Output the (x, y) coordinate of the center of the cell containing the given text.  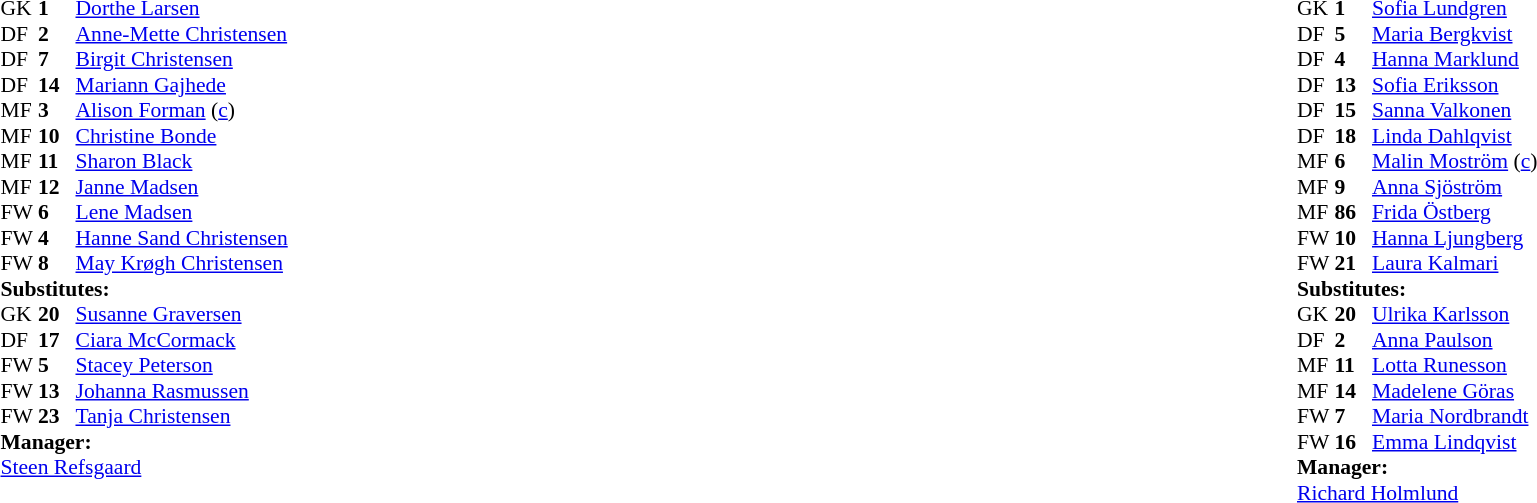
May Krøgh Christensen (185, 263)
Maria Nordbrandt (1454, 417)
Birgit Christensen (185, 59)
Steen Refsgaard (146, 467)
Lene Madsen (185, 213)
Hanne Sand Christensen (185, 238)
Madelene Göras (1454, 391)
86 (1353, 213)
3 (57, 111)
Anna Sjöström (1454, 187)
8 (57, 263)
Linda Dahlqvist (1454, 136)
12 (57, 187)
Sofia Eriksson (1454, 85)
Sanna Valkonen (1454, 111)
Ciara McCormack (185, 340)
Hanna Ljungberg (1454, 238)
Alison Forman (c) (185, 111)
Malin Moström (c) (1454, 161)
Emma Lindqvist (1454, 442)
Lotta Runesson (1454, 365)
Christine Bonde (185, 136)
Johanna Rasmussen (185, 391)
15 (1353, 111)
Frida Östberg (1454, 213)
Anne-Mette Christensen (185, 34)
21 (1353, 263)
16 (1353, 442)
Hanna Marklund (1454, 59)
Ulrika Karlsson (1454, 315)
9 (1353, 187)
Sharon Black (185, 161)
Tanja Christensen (185, 417)
Maria Bergkvist (1454, 34)
17 (57, 340)
Laura Kalmari (1454, 263)
Susanne Graversen (185, 315)
Stacey Peterson (185, 365)
Mariann Gajhede (185, 85)
18 (1353, 136)
Janne Madsen (185, 187)
23 (57, 417)
Anna Paulson (1454, 340)
